For the text-containing cell, return its midpoint in [x, y] coordinate format. 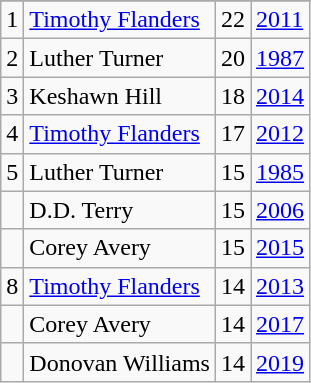
5 [12, 172]
2014 [280, 96]
1985 [280, 172]
22 [232, 20]
2019 [280, 362]
18 [232, 96]
8 [12, 286]
2013 [280, 286]
2011 [280, 20]
20 [232, 58]
2 [12, 58]
1 [12, 20]
4 [12, 134]
2006 [280, 210]
Donovan Williams [120, 362]
17 [232, 134]
Keshawn Hill [120, 96]
3 [12, 96]
2017 [280, 324]
2012 [280, 134]
2015 [280, 248]
1987 [280, 58]
D.D. Terry [120, 210]
